Locate the cell with the specified text and output its [X, Y] center coordinate. 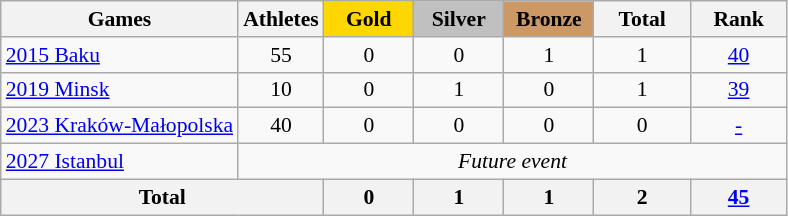
55 [281, 55]
2015 Baku [120, 55]
Rank [738, 19]
10 [281, 90]
2019 Minsk [120, 90]
Athletes [281, 19]
Gold [369, 19]
2027 Istanbul [120, 162]
Bronze [549, 19]
2 [642, 197]
- [738, 126]
Games [120, 19]
39 [738, 90]
2023 Kraków-Małopolska [120, 126]
Future event [512, 162]
Silver [459, 19]
45 [738, 197]
